Locate the cell with the specified text and output its (X, Y) center coordinate. 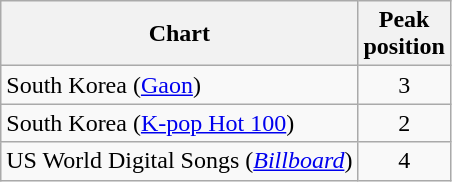
Peakposition (404, 34)
2 (404, 123)
4 (404, 161)
3 (404, 85)
South Korea (Gaon) (180, 85)
Chart (180, 34)
US World Digital Songs (Billboard) (180, 161)
South Korea (K-pop Hot 100) (180, 123)
